From the cell containing the given text, extract its center point as (X, Y) coordinate. 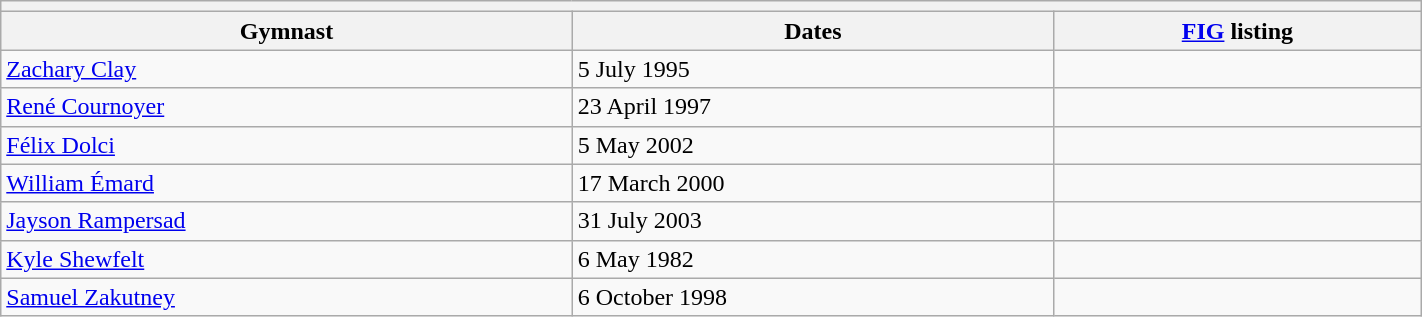
Zachary Clay (286, 69)
Samuel Zakutney (286, 297)
Gymnast (286, 31)
Félix Dolci (286, 145)
FIG listing (1238, 31)
René Cournoyer (286, 107)
Dates (812, 31)
Jayson Rampersad (286, 221)
5 May 2002 (812, 145)
6 October 1998 (812, 297)
23 April 1997 (812, 107)
6 May 1982 (812, 259)
17 March 2000 (812, 183)
31 July 2003 (812, 221)
William Émard (286, 183)
Kyle Shewfelt (286, 259)
5 July 1995 (812, 69)
